Search for the cell housing the specified text and yield its [X, Y] center coordinate. 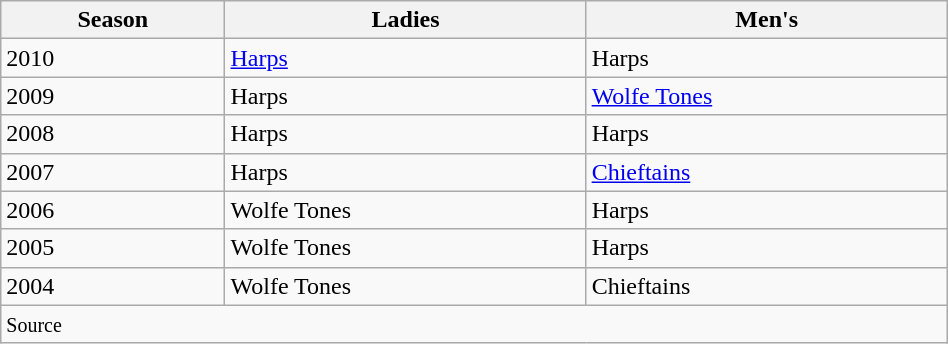
2007 [113, 172]
2008 [113, 134]
2010 [113, 58]
Source [474, 324]
2006 [113, 210]
2004 [113, 286]
2009 [113, 96]
Men's [766, 20]
2005 [113, 248]
Season [113, 20]
Ladies [406, 20]
